Extract the [x, y] coordinate from the center of the cell holding the provided text.  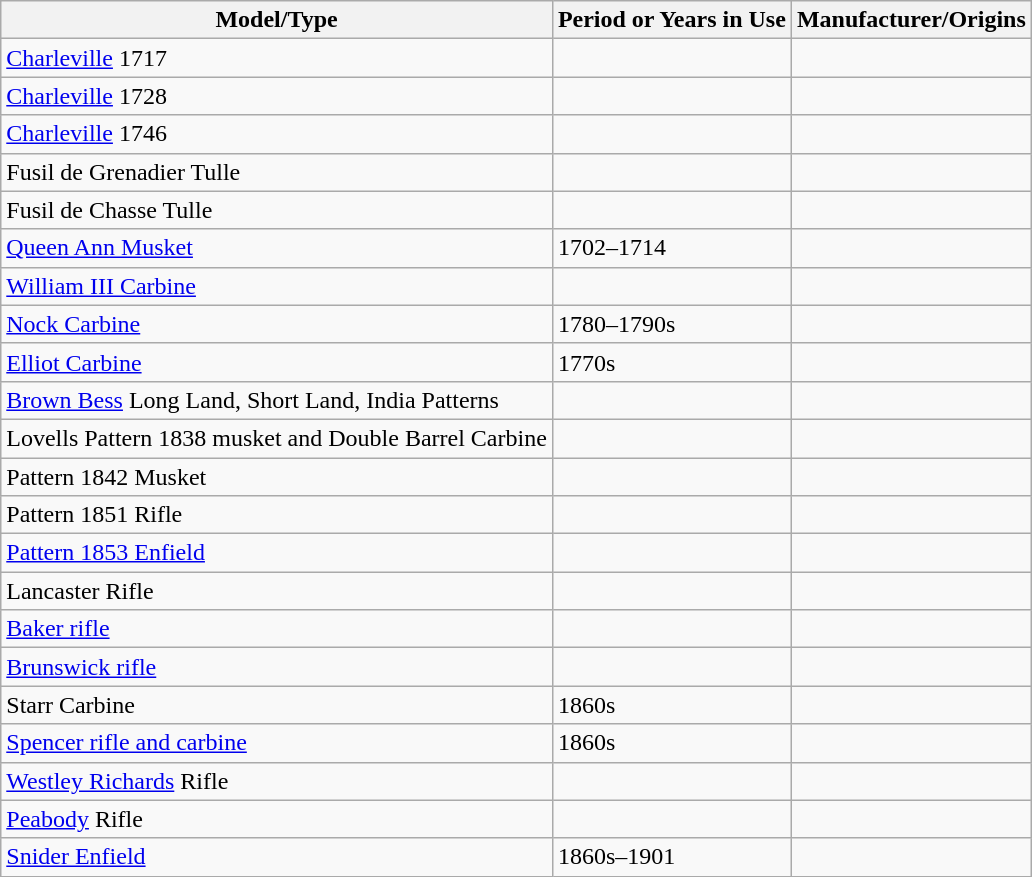
Charleville 1746 [277, 134]
Model/Type [277, 20]
1780–1790s [672, 324]
Spencer rifle and carbine [277, 743]
1770s [672, 362]
Manufacturer/Origins [911, 20]
Baker rifle [277, 629]
Queen Ann Musket [277, 248]
Charleville 1717 [277, 58]
Lancaster Rifle [277, 591]
Brown Bess Long Land, Short Land, India Patterns [277, 400]
Charleville 1728 [277, 96]
Fusil de Grenadier Tulle [277, 172]
Peabody Rifle [277, 819]
Brunswick rifle [277, 667]
Pattern 1842 Musket [277, 477]
Elliot Carbine [277, 362]
Fusil de Chasse Tulle [277, 210]
Period or Years in Use [672, 20]
1860s–1901 [672, 857]
1702–1714 [672, 248]
Snider Enfield [277, 857]
Pattern 1853 Enfield [277, 553]
Pattern 1851 Rifle [277, 515]
William III Carbine [277, 286]
Westley Richards Rifle [277, 781]
Lovells Pattern 1838 musket and Double Barrel Carbine [277, 438]
Starr Carbine [277, 705]
Nock Carbine [277, 324]
